Determine the (X, Y) coordinate at the center of the cell enclosing the given text.  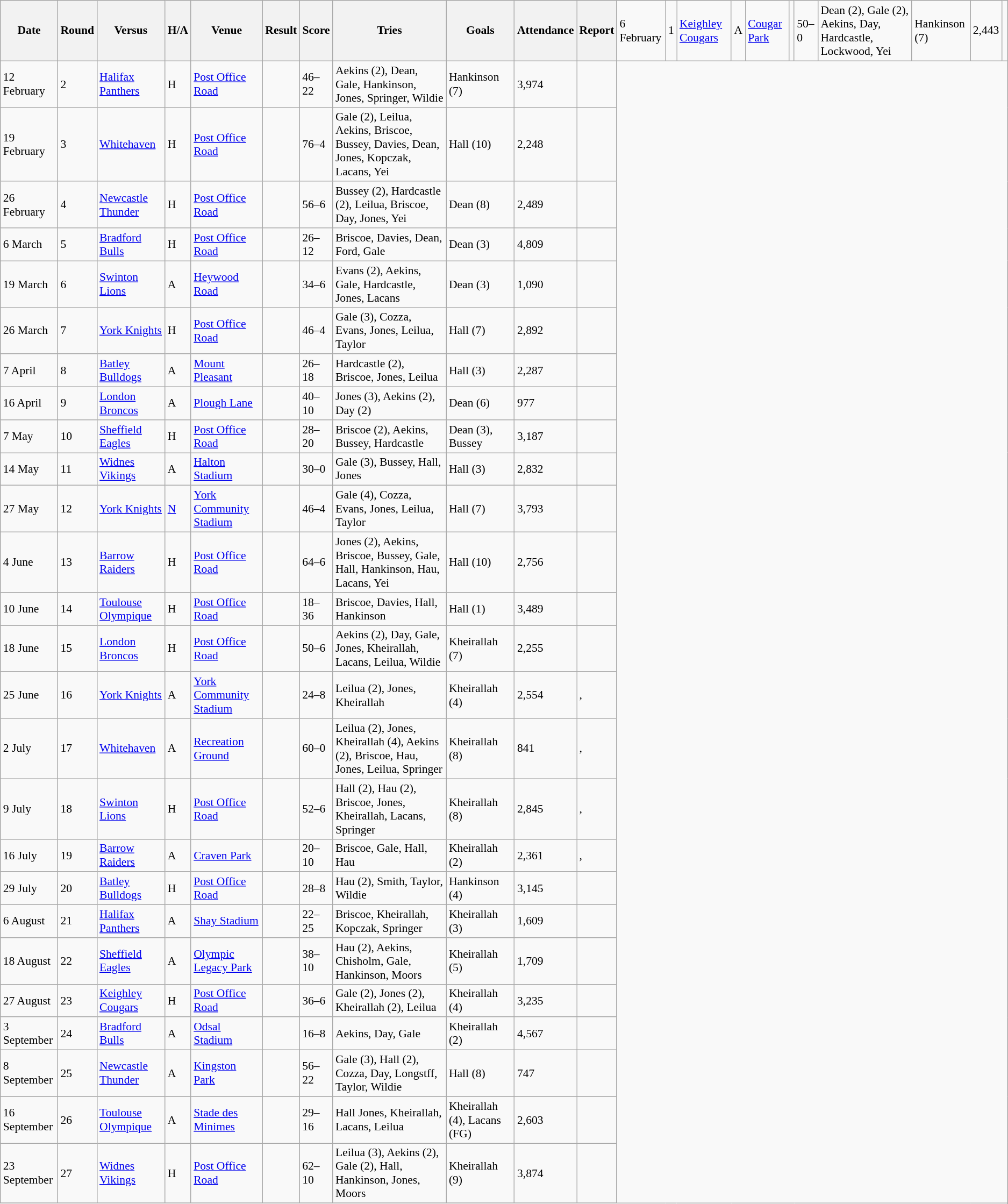
977 (546, 403)
25 June (29, 696)
Heywood Road (227, 284)
23 September (29, 1173)
Bussey (2), Hardcastle (2), Leilua, Briscoe, Day, Jones, Yei (389, 205)
4,809 (546, 244)
Jones (3), Aekins (2), Day (2) (389, 403)
26 (77, 1120)
12 (77, 509)
27 May (29, 509)
Hardcastle (2), Briscoe, Jones, Leilua (389, 371)
19 (77, 855)
26–12 (316, 244)
9 July (29, 809)
12 February (29, 84)
20–10 (316, 855)
14 (77, 609)
Mount Pleasant (227, 371)
76–4 (316, 145)
Kingston Park (227, 1073)
56–6 (316, 205)
18–36 (316, 609)
3,489 (546, 609)
Hall Jones, Kheirallah, Lacans, Leilua (389, 1120)
2,248 (546, 145)
3 (77, 145)
17 (77, 749)
3,145 (546, 888)
8 (77, 371)
Kheirallah (4), Lacans (FG) (481, 1120)
Hau (2), Smith, Taylor, Wildie (389, 888)
2,603 (546, 1120)
4 June (29, 562)
Dean (6) (481, 403)
Aekins, Day, Gale (389, 1034)
Evans (2), Aekins, Gale, Hardcastle, Jones, Lacans (389, 284)
30–0 (316, 469)
2 (77, 84)
Cougar Park (767, 31)
28–8 (316, 888)
26 February (29, 205)
Leilua (2), Jones, Kheirallah (389, 696)
18 June (29, 649)
Hankinson (4) (481, 888)
Gale (4), Cozza, Evans, Jones, Leilua, Taylor (389, 509)
19 February (29, 145)
Attendance (546, 31)
3,187 (546, 437)
2,489 (546, 205)
Halton Stadium (227, 469)
19 March (29, 284)
7 April (29, 371)
1,709 (546, 961)
2,756 (546, 562)
2,554 (546, 696)
3,235 (546, 1000)
4,567 (546, 1034)
25 (77, 1073)
841 (546, 749)
Gale (2), Leilua, Aekins, Briscoe, Bussey, Davies, Dean, Jones, Kopczak, Lacans, Yei (389, 145)
16 September (29, 1120)
2 July (29, 749)
1,609 (546, 922)
9 (77, 403)
Result (281, 31)
50–0 (806, 31)
16 (77, 696)
Shay Stadium (227, 922)
3,793 (546, 509)
Dean (3), Bussey (481, 437)
H/A (178, 31)
62–10 (316, 1173)
Kheirallah (3) (481, 922)
2,361 (546, 855)
10 (77, 437)
Hall (8) (481, 1073)
Plough Lane (227, 403)
3 September (29, 1034)
40–10 (316, 403)
7 (77, 331)
Dean (2), Gale (2), Aekins, Day, Hardcastle, Lockwood, Yei (864, 31)
38–10 (316, 961)
Leilua (2), Jones, Kheirallah (4), Aekins (2), Briscoe, Hau, Jones, Leilua, Springer (389, 749)
27 August (29, 1000)
Tries (389, 31)
Odsal Stadium (227, 1034)
2,255 (546, 649)
Score (316, 31)
3,874 (546, 1173)
2,845 (546, 809)
18 August (29, 961)
7 May (29, 437)
5 (77, 244)
2,443 (986, 31)
Hall (2), Hau (2), Briscoe, Jones, Kheirallah, Lacans, Springer (389, 809)
Gale (3), Hall (2), Cozza, Day, Longstff, Taylor, Wildie (389, 1073)
Kheirallah (9) (481, 1173)
2,892 (546, 331)
46–22 (316, 84)
3,974 (546, 84)
50–6 (316, 649)
Leilua (3), Aekins (2), Gale (2), Hall, Hankinson, Jones, Moors (389, 1173)
1,090 (546, 284)
64–6 (316, 562)
34–6 (316, 284)
Venue (227, 31)
Aekins (2), Dean, Gale, Hankinson, Jones, Springer, Wildie (389, 84)
Report (597, 31)
Dean (8) (481, 205)
22–25 (316, 922)
6 (77, 284)
Jones (2), Aekins, Briscoe, Bussey, Gale, Hall, Hankinson, Hau, Lacans, Yei (389, 562)
22 (77, 961)
Briscoe, Davies, Hall, Hankinson (389, 609)
26–18 (316, 371)
Craven Park (227, 855)
24 (77, 1034)
1 (671, 31)
Round (77, 31)
13 (77, 562)
Kheirallah (7) (481, 649)
21 (77, 922)
28–20 (316, 437)
27 (77, 1173)
Briscoe, Gale, Hall, Hau (389, 855)
16–8 (316, 1034)
15 (77, 649)
16 July (29, 855)
20 (77, 888)
Gale (3), Cozza, Evans, Jones, Leilua, Taylor (389, 331)
Recreation Ground (227, 749)
8 September (29, 1073)
10 June (29, 609)
747 (546, 1073)
6 February (641, 31)
29–16 (316, 1120)
4 (77, 205)
Briscoe, Davies, Dean, Ford, Gale (389, 244)
Aekins (2), Day, Gale, Jones, Kheirallah, Lacans, Leilua, Wildie (389, 649)
26 March (29, 331)
Date (29, 31)
24–8 (316, 696)
2,832 (546, 469)
18 (77, 809)
16 April (29, 403)
56–22 (316, 1073)
Briscoe, Kheirallah, Kopczak, Springer (389, 922)
6 March (29, 244)
29 July (29, 888)
60–0 (316, 749)
6 August (29, 922)
23 (77, 1000)
Gale (2), Jones (2), Kheirallah (2), Leilua (389, 1000)
Olympic Legacy Park (227, 961)
Stade des Minimes (227, 1120)
Gale (3), Bussey, Hall, Jones (389, 469)
Briscoe (2), Aekins, Bussey, Hardcastle (389, 437)
Versus (131, 31)
52–6 (316, 809)
Goals (481, 31)
11 (77, 469)
2,287 (546, 371)
36–6 (316, 1000)
14 May (29, 469)
N (178, 509)
Hau (2), Aekins, Chisholm, Gale, Hankinson, Moors (389, 961)
Kheirallah (5) (481, 961)
Hall (1) (481, 609)
